Return the [X, Y] coordinate for the center point of the cell that contains the specified text.  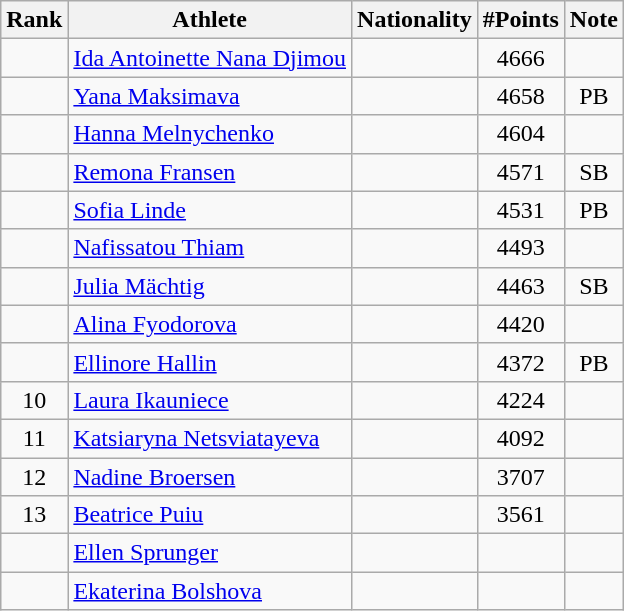
11 [34, 438]
4666 [520, 58]
Alina Fyodorova [210, 324]
4372 [520, 362]
4531 [520, 210]
12 [34, 477]
4092 [520, 438]
Rank [34, 20]
Hanna Melnychenko [210, 134]
Katsiaryna Netsviatayeva [210, 438]
4463 [520, 286]
Nadine Broersen [210, 477]
Ekaterina Bolshova [210, 591]
4493 [520, 248]
Laura Ikauniece [210, 400]
Ellen Sprunger [210, 553]
4224 [520, 400]
4658 [520, 96]
4604 [520, 134]
Remona Fransen [210, 172]
Athlete [210, 20]
Nationality [415, 20]
3561 [520, 515]
#Points [520, 20]
Beatrice Puiu [210, 515]
4571 [520, 172]
Julia Mächtig [210, 286]
Yana Maksimava [210, 96]
13 [34, 515]
4420 [520, 324]
Nafissatou Thiam [210, 248]
3707 [520, 477]
Ida Antoinette Nana Djimou [210, 58]
10 [34, 400]
Ellinore Hallin [210, 362]
Sofia Linde [210, 210]
Note [594, 20]
